Pinpoint the cell where the given text exists, returning its (X, Y) midpoint coordinate. 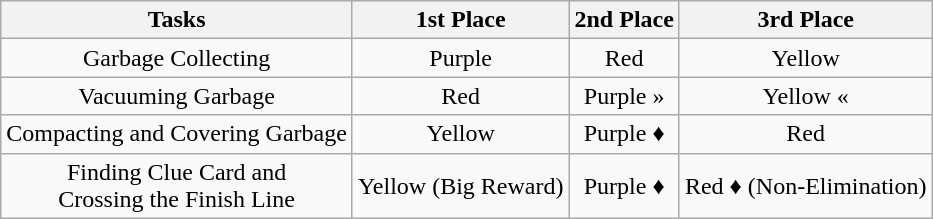
Purple » (624, 96)
Finding Clue Card and Crossing the Finish Line (177, 186)
2nd Place (624, 20)
Yellow (Big Reward) (460, 186)
Compacting and Covering Garbage (177, 134)
Purple (460, 58)
Vacuuming Garbage (177, 96)
3rd Place (806, 20)
1st Place (460, 20)
Garbage Collecting (177, 58)
Red ♦ (Non-Elimination) (806, 186)
Tasks (177, 20)
Yellow « (806, 96)
